Capture the cell that displays the provided text and extract its [X, Y] central coordinate. 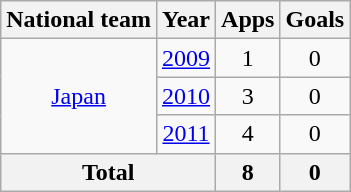
2010 [186, 96]
4 [248, 134]
Apps [248, 20]
2009 [186, 58]
Total [108, 172]
National team [79, 20]
Japan [79, 96]
Year [186, 20]
8 [248, 172]
3 [248, 96]
2011 [186, 134]
1 [248, 58]
Goals [315, 20]
